Identify which cell holds the provided text, then report its [x, y] central coordinate. 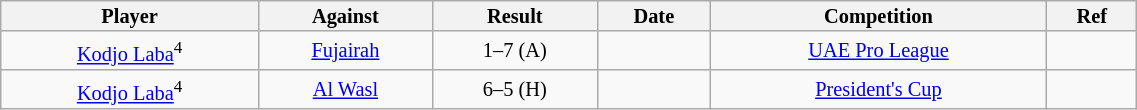
Competition [878, 16]
UAE Pro League [878, 50]
6–5 (H) [514, 90]
Player [130, 16]
Ref [1092, 16]
Result [514, 16]
President's Cup [878, 90]
1–7 (A) [514, 50]
Fujairah [345, 50]
Al Wasl [345, 90]
Against [345, 16]
Date [654, 16]
